Capture the cell that displays the provided text and extract its [x, y] central coordinate. 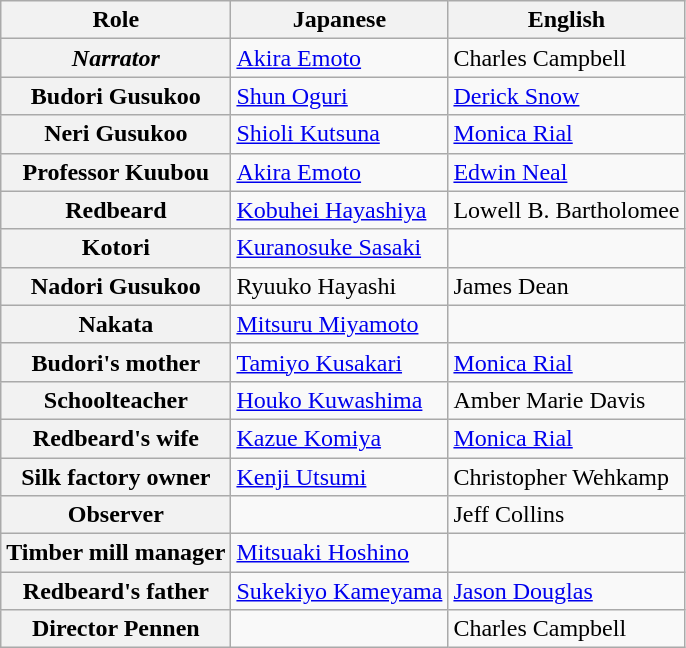
English [566, 20]
Neri Gusukoo [116, 134]
Houko Kuwashima [340, 400]
Jeff Collins [566, 515]
Mitsuru Miyamoto [340, 324]
Sukekiyo Kameyama [340, 591]
Nakata [116, 324]
Observer [116, 515]
Kotori [116, 248]
Schoolteacher [116, 400]
Narrator [116, 58]
Shioli Kutsuna [340, 134]
Kobuhei Hayashiya [340, 210]
Kazue Komiya [340, 438]
Amber Marie Davis [566, 400]
Professor Kuubou [116, 172]
Kuranosuke Sasaki [340, 248]
Silk factory owner [116, 477]
Shun Oguri [340, 96]
Jason Douglas [566, 591]
Redbeard's father [116, 591]
Budori Gusukoo [116, 96]
Budori's mother [116, 362]
Timber mill manager [116, 553]
Redbeard's wife [116, 438]
Ryuuko Hayashi [340, 286]
Kenji Utsumi [340, 477]
Tamiyo Kusakari [340, 362]
Japanese [340, 20]
Redbeard [116, 210]
Nadori Gusukoo [116, 286]
Lowell B. Bartholomee [566, 210]
Mitsuaki Hoshino [340, 553]
Director Pennen [116, 629]
Edwin Neal [566, 172]
Role [116, 20]
James Dean [566, 286]
Christopher Wehkamp [566, 477]
Derick Snow [566, 96]
